Determine the (x, y) coordinate at the center of the cell enclosing the given text.  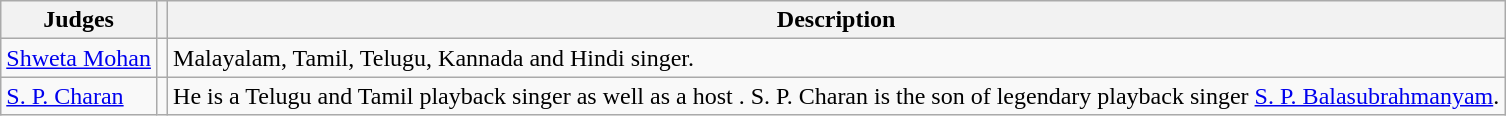
S. P. Charan (79, 96)
Malayalam, Tamil, Telugu, Kannada and Hindi singer. (836, 58)
Description (836, 20)
Shweta Mohan (79, 58)
He is a Telugu and Tamil playback singer as well as a host . S. P. Charan is the son of legendary playback singer S. P. Balasubrahmanyam. (836, 96)
Judges (79, 20)
